Extract the [x, y] coordinate from the center of the cell holding the provided text.  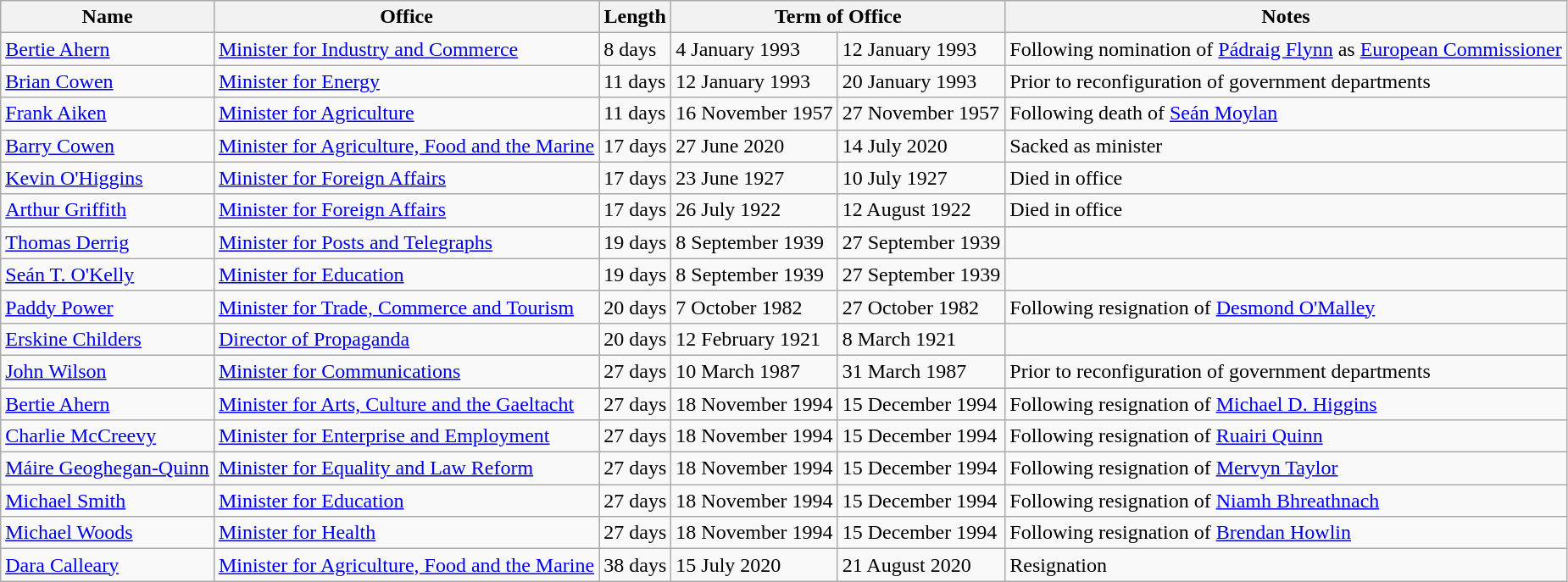
Following resignation of Michael D. Higgins [1286, 404]
Following resignation of Niamh Bhreathnach [1286, 501]
Director of Propaganda [406, 339]
Minister for Energy [406, 81]
Frank Aiken [108, 114]
Minister for Industry and Commerce [406, 49]
10 July 1927 [921, 178]
Máire Geoghegan-Quinn [108, 468]
20 January 1993 [921, 81]
John Wilson [108, 371]
14 July 2020 [921, 146]
8 days [636, 49]
Minister for Agriculture [406, 114]
Office [406, 17]
Barry Cowen [108, 146]
Paddy Power [108, 307]
12 February 1921 [754, 339]
Following nomination of Pádraig Flynn as European Commissioner [1286, 49]
Seán T. O'Kelly [108, 274]
Following resignation of Mervyn Taylor [1286, 468]
Minister for Arts, Culture and the Gaeltacht [406, 404]
Charlie McCreevy [108, 436]
Following resignation of Brendan Howlin [1286, 533]
7 October 1982 [754, 307]
Kevin O'Higgins [108, 178]
Following resignation of Desmond O'Malley [1286, 307]
Sacked as minister [1286, 146]
Name [108, 17]
27 November 1957 [921, 114]
Dara Calleary [108, 565]
Minister for Posts and Telegraphs [406, 242]
Minister for Equality and Law Reform [406, 468]
Minister for Health [406, 533]
Resignation [1286, 565]
27 October 1982 [921, 307]
Brian Cowen [108, 81]
Minister for Enterprise and Employment [406, 436]
Arthur Griffith [108, 210]
Michael Woods [108, 533]
21 August 2020 [921, 565]
10 March 1987 [754, 371]
15 July 2020 [754, 565]
Term of Office [838, 17]
31 March 1987 [921, 371]
Following resignation of Ruairi Quinn [1286, 436]
Michael Smith [108, 501]
27 June 2020 [754, 146]
Minister for Trade, Commerce and Tourism [406, 307]
4 January 1993 [754, 49]
8 March 1921 [921, 339]
Following death of Seán Moylan [1286, 114]
Length [636, 17]
23 June 1927 [754, 178]
Thomas Derrig [108, 242]
12 August 1922 [921, 210]
Erskine Childers [108, 339]
38 days [636, 565]
Notes [1286, 17]
Minister for Communications [406, 371]
26 July 1922 [754, 210]
16 November 1957 [754, 114]
